Find where the given text appears and provide that cell's center as (X, Y) coordinate. 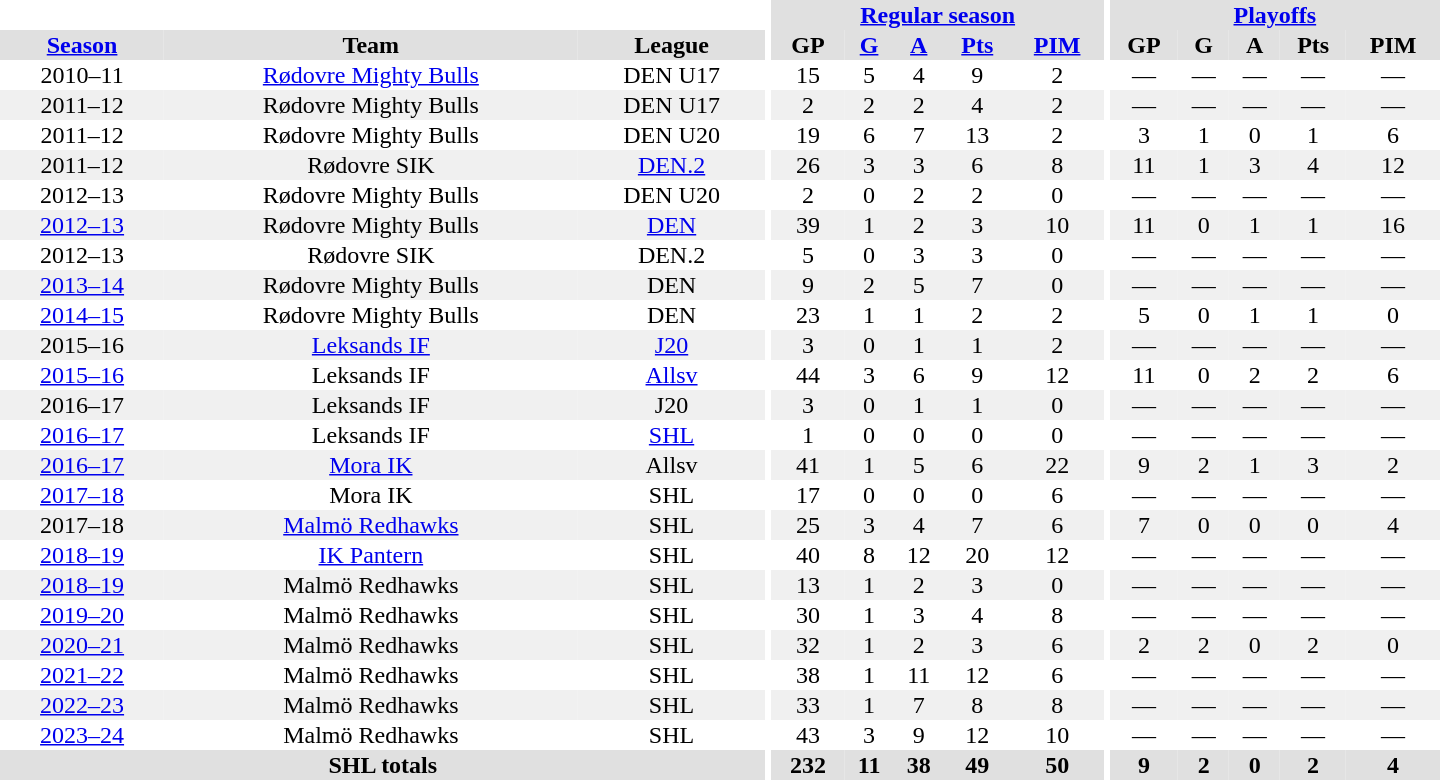
26 (808, 165)
2022–23 (82, 705)
2013–14 (82, 285)
2010–11 (82, 75)
40 (808, 555)
39 (808, 225)
2014–15 (82, 315)
232 (808, 765)
30 (808, 615)
43 (808, 735)
League (672, 45)
44 (808, 375)
41 (808, 465)
17 (808, 495)
22 (1057, 465)
32 (808, 645)
49 (977, 765)
2021–22 (82, 675)
19 (808, 135)
33 (808, 705)
Regular season (938, 15)
20 (977, 555)
2019–20 (82, 615)
SHL totals (383, 765)
15 (808, 75)
50 (1057, 765)
23 (808, 315)
Team (370, 45)
25 (808, 525)
2023–24 (82, 735)
16 (1393, 225)
2020–21 (82, 645)
Season (82, 45)
Playoffs (1275, 15)
IK Pantern (370, 555)
